Return [X, Y] of the center of cell containing provided text 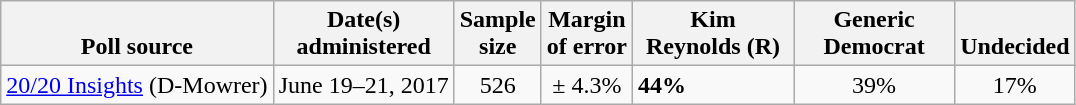
Poll source [137, 34]
KimReynolds (R) [712, 34]
June 19–21, 2017 [364, 85]
526 [498, 85]
17% [1015, 85]
GenericDemocrat [874, 34]
Samplesize [498, 34]
± 4.3% [586, 85]
Undecided [1015, 34]
Marginof error [586, 34]
44% [712, 85]
20/20 Insights (D-Mowrer) [137, 85]
Date(s)administered [364, 34]
39% [874, 85]
